Determine the (X, Y) coordinate at the center of the cell enclosing the given text.  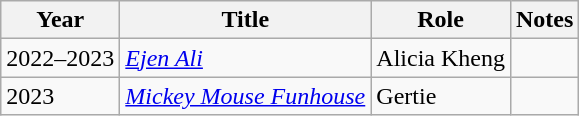
2023 (60, 96)
2022–2023 (60, 58)
Role (441, 20)
Title (246, 20)
Notes (544, 20)
Alicia Kheng (441, 58)
Gertie (441, 96)
Year (60, 20)
Ejen Ali (246, 58)
Mickey Mouse Funhouse (246, 96)
